From the cell containing the given text, extract its center point as [x, y] coordinate. 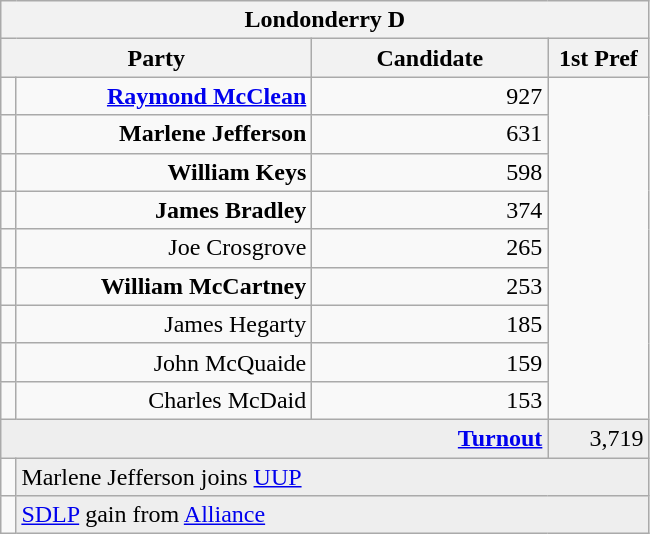
159 [430, 362]
Turnout [274, 438]
John McQuaide [164, 362]
265 [430, 248]
Candidate [430, 58]
253 [430, 286]
Marlene Jefferson [164, 134]
927 [430, 96]
185 [430, 324]
598 [430, 172]
James Bradley [164, 210]
Party [156, 58]
Marlene Jefferson joins UUP [332, 477]
631 [430, 134]
William McCartney [164, 286]
3,719 [598, 438]
William Keys [164, 172]
Londonderry D [325, 20]
James Hegarty [164, 324]
Charles McDaid [164, 400]
374 [430, 210]
SDLP gain from Alliance [332, 515]
153 [430, 400]
Raymond McClean [164, 96]
Joe Crosgrove [164, 248]
1st Pref [598, 58]
